Return the (X, Y) coordinate for the center point of the cell that contains the specified text.  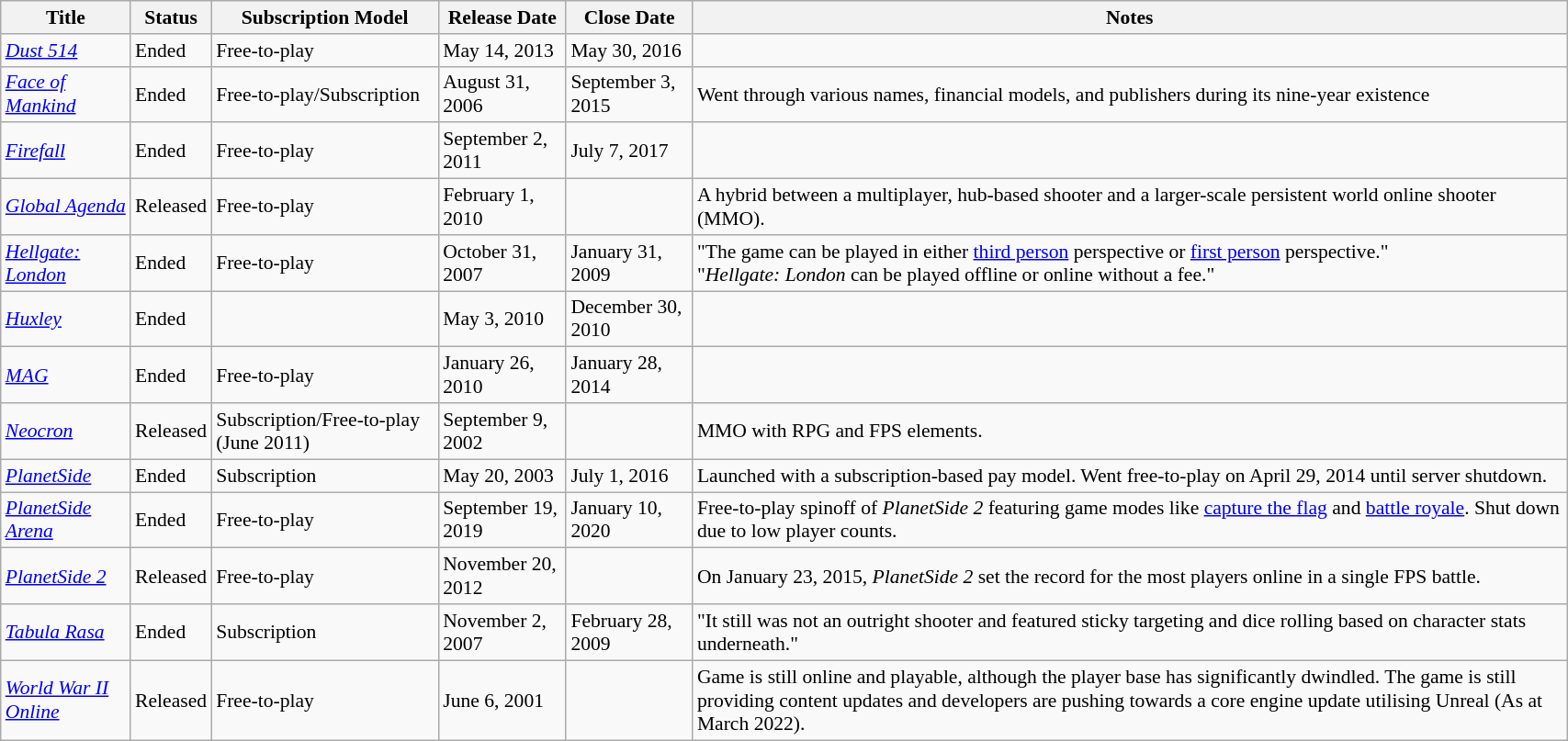
"It still was not an outright shooter and featured sticky targeting and dice rolling based on character stats underneath." (1130, 632)
December 30, 2010 (629, 320)
May 20, 2003 (502, 476)
January 31, 2009 (629, 263)
Release Date (502, 17)
September 9, 2002 (502, 432)
May 3, 2010 (502, 320)
MAG (66, 375)
Close Date (629, 17)
July 7, 2017 (629, 151)
Title (66, 17)
Dust 514 (66, 51)
Free-to-play/Subscription (325, 94)
MMO with RPG and FPS elements. (1130, 432)
Subscription Model (325, 17)
February 1, 2010 (502, 208)
PlanetSide Arena (66, 520)
World War II Online (66, 700)
Neocron (66, 432)
Face of Mankind (66, 94)
January 28, 2014 (629, 375)
November 20, 2012 (502, 577)
Global Agenda (66, 208)
Status (171, 17)
Notes (1130, 17)
September 19, 2019 (502, 520)
PlanetSide 2 (66, 577)
September 3, 2015 (629, 94)
May 14, 2013 (502, 51)
PlanetSide (66, 476)
A hybrid between a multiplayer, hub-based shooter and a larger-scale persistent world online shooter (MMO). (1130, 208)
Huxley (66, 320)
On January 23, 2015, PlanetSide 2 set the record for the most players online in a single FPS battle. (1130, 577)
November 2, 2007 (502, 632)
February 28, 2009 (629, 632)
Hellgate: London (66, 263)
Subscription/Free-to-play (June 2011) (325, 432)
October 31, 2007 (502, 263)
August 31, 2006 (502, 94)
July 1, 2016 (629, 476)
January 10, 2020 (629, 520)
Free-to-play spinoff of PlanetSide 2 featuring game modes like capture the flag and battle royale. Shut down due to low player counts. (1130, 520)
Launched with a subscription-based pay model. Went free-to-play on April 29, 2014 until server shutdown. (1130, 476)
Firefall (66, 151)
Tabula Rasa (66, 632)
May 30, 2016 (629, 51)
Went through various names, financial models, and publishers during its nine-year existence (1130, 94)
January 26, 2010 (502, 375)
September 2, 2011 (502, 151)
June 6, 2001 (502, 700)
